Determine the (X, Y) coordinate at the center of the cell enclosing the given text.  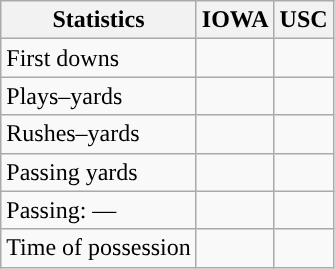
First downs (99, 58)
Statistics (99, 20)
Plays–yards (99, 96)
Time of possession (99, 248)
Rushes–yards (99, 134)
Passing yards (99, 172)
IOWA (235, 20)
USC (304, 20)
Passing: –– (99, 210)
